For the text-containing cell, return its midpoint in [X, Y] coordinate format. 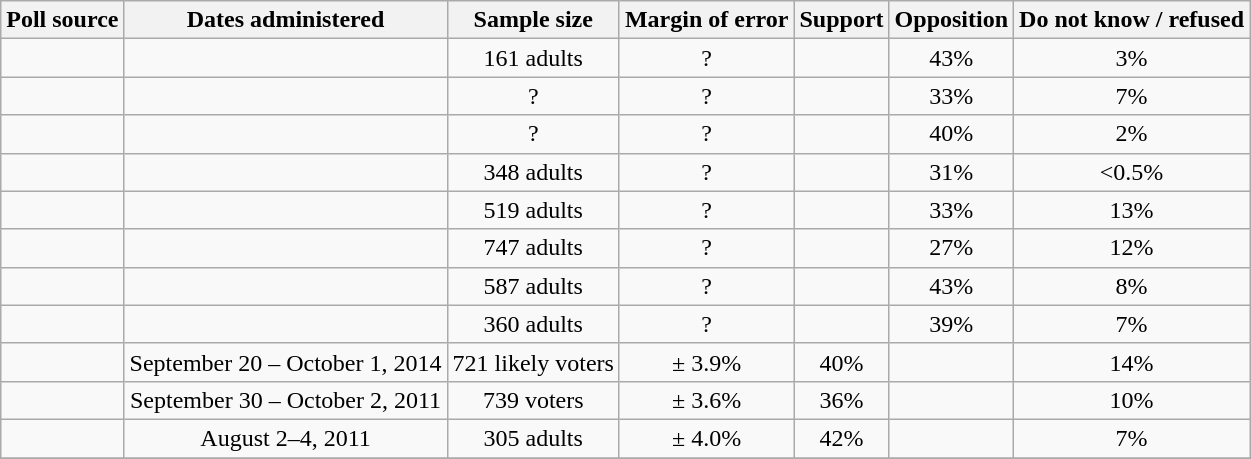
360 adults [533, 324]
September 30 – October 2, 2011 [286, 400]
Dates administered [286, 20]
August 2–4, 2011 [286, 438]
36% [842, 400]
<0.5% [1132, 172]
8% [1132, 286]
31% [951, 172]
Opposition [951, 20]
± 3.9% [706, 362]
39% [951, 324]
747 adults [533, 248]
519 adults [533, 210]
3% [1132, 58]
42% [842, 438]
Margin of error [706, 20]
Sample size [533, 20]
2% [1132, 134]
10% [1132, 400]
Poll source [62, 20]
± 3.6% [706, 400]
13% [1132, 210]
Do not know / refused [1132, 20]
348 adults [533, 172]
12% [1132, 248]
305 adults [533, 438]
739 voters [533, 400]
161 adults [533, 58]
587 adults [533, 286]
Support [842, 20]
721 likely voters [533, 362]
± 4.0% [706, 438]
27% [951, 248]
14% [1132, 362]
September 20 – October 1, 2014 [286, 362]
